Return (x, y) of the center of cell containing provided text 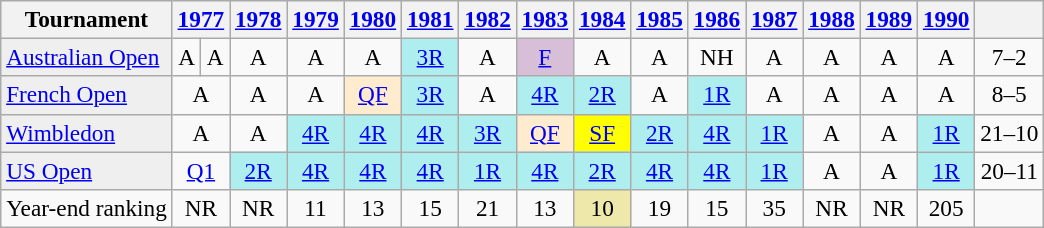
21 (488, 208)
1986 (716, 19)
1987 (774, 19)
French Open (86, 95)
205 (946, 208)
1982 (488, 19)
1981 (430, 19)
35 (774, 208)
1983 (544, 19)
Year-end ranking (86, 208)
1979 (316, 19)
7–2 (1010, 57)
10 (602, 208)
1985 (660, 19)
8–5 (1010, 95)
1989 (888, 19)
1977 (200, 19)
US Open (86, 170)
SF (602, 133)
1978 (258, 19)
21–10 (1010, 133)
11 (316, 208)
Q1 (200, 170)
F (544, 57)
Australian Open (86, 57)
1980 (372, 19)
1984 (602, 19)
20–11 (1010, 170)
NH (716, 57)
19 (660, 208)
Tournament (86, 19)
Wimbledon (86, 133)
1990 (946, 19)
1988 (832, 19)
